Extract the [x, y] coordinate from the center of the cell holding the provided text.  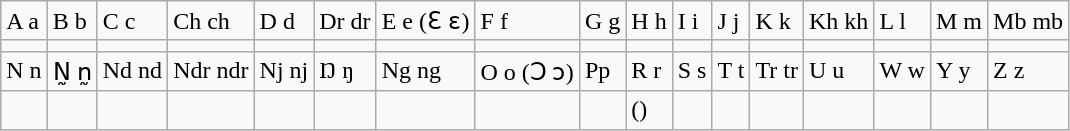
Pp [602, 71]
Nd nd [132, 71]
N n [24, 71]
U u [838, 71]
Mb mb [1028, 21]
M m [958, 21]
W w [902, 71]
Ŋ ŋ [345, 71]
F f [527, 21]
C c [132, 21]
J j [731, 21]
O o (Ɔ ɔ) [527, 71]
B b [72, 21]
A a [24, 21]
K k [777, 21]
Ch ch [211, 21]
Dr dr [345, 21]
I i [692, 21]
G g [602, 21]
Nj nj [284, 71]
D d [284, 21]
T t [731, 71]
Z z [1028, 71]
Y y [958, 71]
H h [649, 21]
S s [692, 71]
Kh kh [838, 21]
Ng ng [426, 71]
N̰ n̰ [72, 71]
L l [902, 21]
Tr tr [777, 71]
() [649, 110]
E e (Ɛ ɛ) [426, 21]
R r [649, 71]
Ndr ndr [211, 71]
